Return (x, y) of the center of cell containing provided text 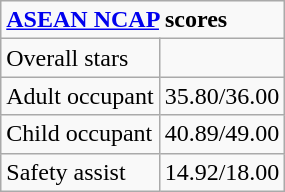
Child occupant (80, 134)
ASEAN NCAP scores (143, 20)
Adult occupant (80, 96)
14.92/18.00 (222, 172)
40.89/49.00 (222, 134)
35.80/36.00 (222, 96)
Overall stars (80, 58)
Safety assist (80, 172)
